Capture the cell that displays the provided text and extract its (x, y) central coordinate. 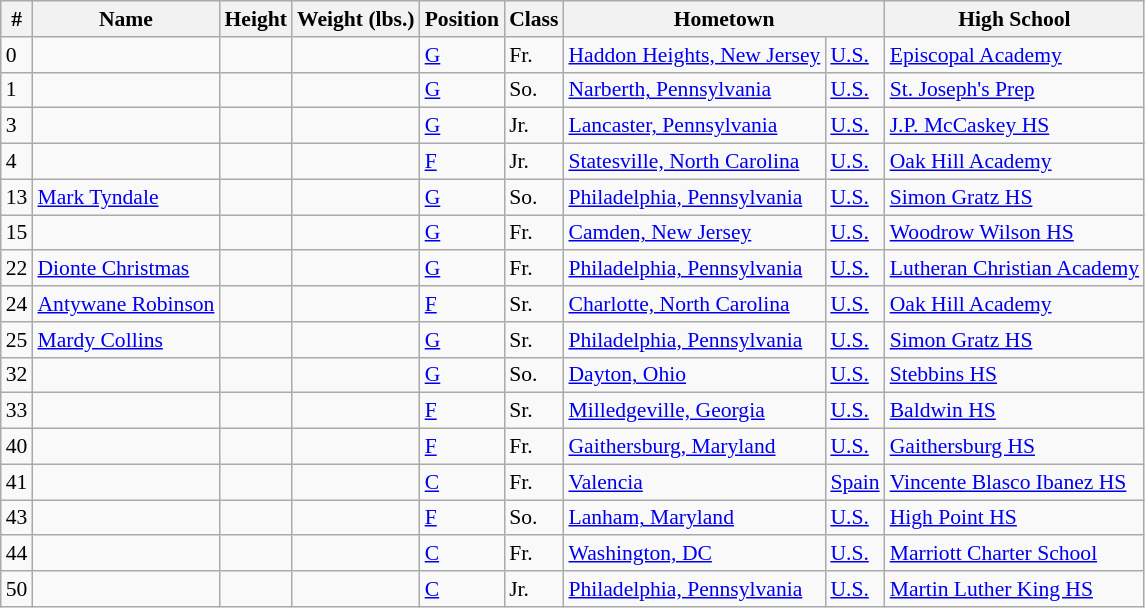
Narberth, Pennsylvania (694, 90)
Position (462, 19)
Weight (lbs.) (356, 19)
Charlotte, North Carolina (694, 304)
Mark Tyndale (126, 197)
Vincente Blasco Ibanez HS (1015, 482)
50 (17, 589)
13 (17, 197)
15 (17, 233)
Camden, New Jersey (694, 233)
Lutheran Christian Academy (1015, 269)
22 (17, 269)
Milledgeville, Georgia (694, 411)
# (17, 19)
Antywane Robinson (126, 304)
44 (17, 554)
33 (17, 411)
Spain (854, 482)
Name (126, 19)
Hometown (724, 19)
3 (17, 126)
Gaithersburg HS (1015, 447)
High Point HS (1015, 518)
Episcopal Academy (1015, 55)
Valencia (694, 482)
Washington, DC (694, 554)
0 (17, 55)
Woodrow Wilson HS (1015, 233)
Height (255, 19)
Statesville, North Carolina (694, 162)
Martin Luther King HS (1015, 589)
Baldwin HS (1015, 411)
Dionte Christmas (126, 269)
Class (534, 19)
43 (17, 518)
Gaithersburg, Maryland (694, 447)
24 (17, 304)
St. Joseph's Prep (1015, 90)
40 (17, 447)
J.P. McCaskey HS (1015, 126)
Stebbins HS (1015, 375)
Mardy Collins (126, 340)
High School (1015, 19)
4 (17, 162)
41 (17, 482)
Lanham, Maryland (694, 518)
1 (17, 90)
Lancaster, Pennsylvania (694, 126)
Haddon Heights, New Jersey (694, 55)
Marriott Charter School (1015, 554)
32 (17, 375)
25 (17, 340)
Dayton, Ohio (694, 375)
